Provide the [X, Y] coordinate of the cell's center where the given text is located.  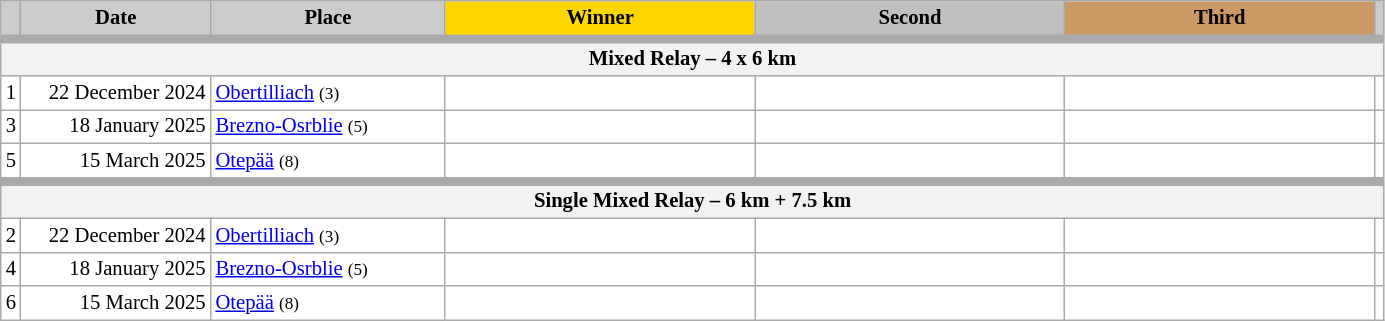
Winner [600, 19]
4 [11, 269]
3 [11, 126]
Third [1220, 19]
6 [11, 303]
Mixed Relay – 4 x 6 km [693, 57]
2 [11, 235]
Single Mixed Relay – 6 km + 7.5 km [693, 199]
Second [910, 19]
Place [328, 19]
5 [11, 162]
1 [11, 93]
Date [116, 19]
